Return the [X, Y] coordinate for the center point of the cell that contains the specified text.  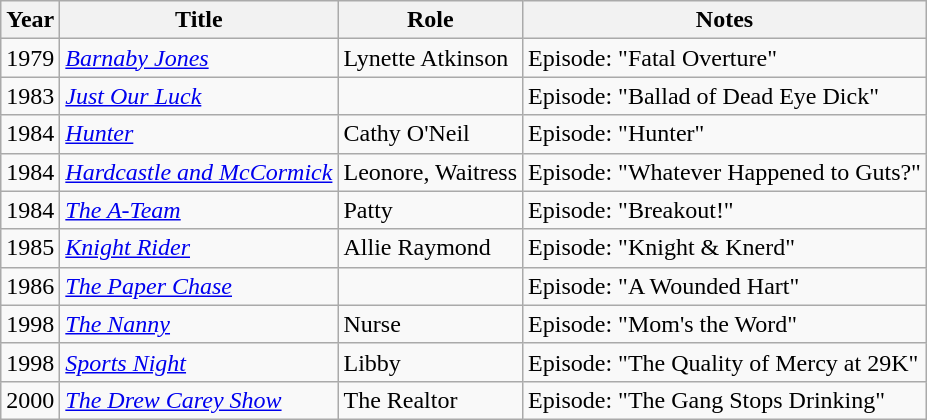
Patty [430, 210]
Episode: "Fatal Overture" [725, 58]
Lynette Atkinson [430, 58]
Hunter [199, 134]
The Realtor [430, 400]
Episode: "The Quality of Mercy at 29K" [725, 362]
Leonore, Waitress [430, 172]
Episode: "The Gang Stops Drinking" [725, 400]
Libby [430, 362]
1979 [30, 58]
Episode: "Knight & Knerd" [725, 248]
1983 [30, 96]
Knight Rider [199, 248]
2000 [30, 400]
The Nanny [199, 324]
Episode: "Ballad of Dead Eye Dick" [725, 96]
The A-Team [199, 210]
Title [199, 20]
Barnaby Jones [199, 58]
Sports Night [199, 362]
1986 [30, 286]
The Paper Chase [199, 286]
Year [30, 20]
Allie Raymond [430, 248]
Nurse [430, 324]
Episode: "Mom's the Word" [725, 324]
1985 [30, 248]
Episode: "A Wounded Hart" [725, 286]
Episode: "Whatever Happened to Guts?" [725, 172]
Just Our Luck [199, 96]
Role [430, 20]
Cathy O'Neil [430, 134]
The Drew Carey Show [199, 400]
Notes [725, 20]
Hardcastle and McCormick [199, 172]
Episode: "Hunter" [725, 134]
Episode: "Breakout!" [725, 210]
